Pinpoint the cell where the given text exists, returning its [X, Y] midpoint coordinate. 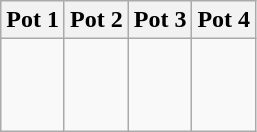
Pot 1 [33, 20]
Pot 3 [160, 20]
Pot 2 [96, 20]
Pot 4 [224, 20]
